Capture the cell that displays the provided text and extract its [x, y] central coordinate. 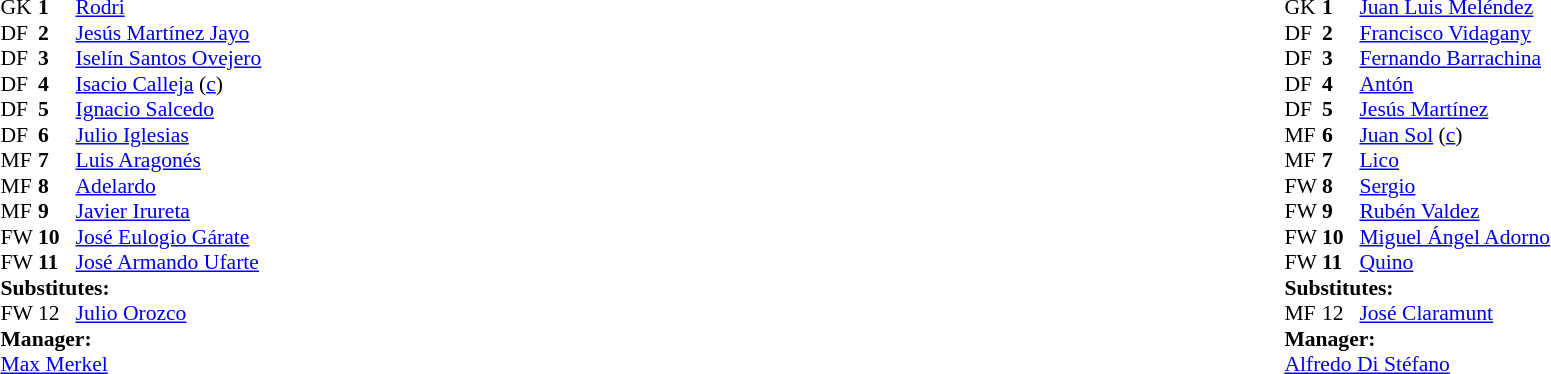
Lico [1454, 161]
Rubén Valdez [1454, 211]
Luis Aragonés [169, 161]
Javier Irureta [169, 211]
Jesús Martínez Jayo [169, 33]
Antón [1454, 84]
Adelardo [169, 186]
Sergio [1454, 186]
Juan Sol (c) [1454, 135]
Julio Iglesias [169, 135]
Julio Orozco [169, 313]
José Eulogio Gárate [169, 237]
José Claramunt [1454, 313]
Isacio Calleja (c) [169, 84]
Fernando Barrachina [1454, 59]
Ignacio Salcedo [169, 109]
Jesús Martínez [1454, 109]
José Armando Ufarte [169, 263]
Francisco Vidagany [1454, 33]
Miguel Ángel Adorno [1454, 237]
Iselín Santos Ovejero [169, 59]
Quino [1454, 263]
